Capture the cell that displays the provided text and extract its (x, y) central coordinate. 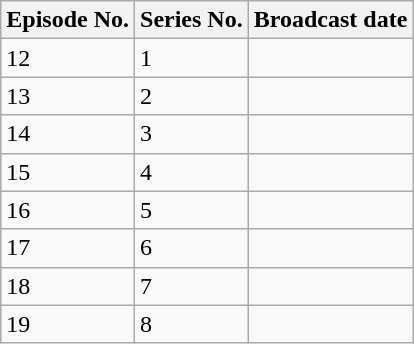
19 (68, 324)
1 (192, 58)
15 (68, 172)
17 (68, 248)
18 (68, 286)
7 (192, 286)
12 (68, 58)
Broadcast date (330, 20)
Episode No. (68, 20)
14 (68, 134)
16 (68, 210)
8 (192, 324)
6 (192, 248)
2 (192, 96)
4 (192, 172)
3 (192, 134)
5 (192, 210)
Series No. (192, 20)
13 (68, 96)
